Output the (x, y) coordinate of the center of the cell containing the given text.  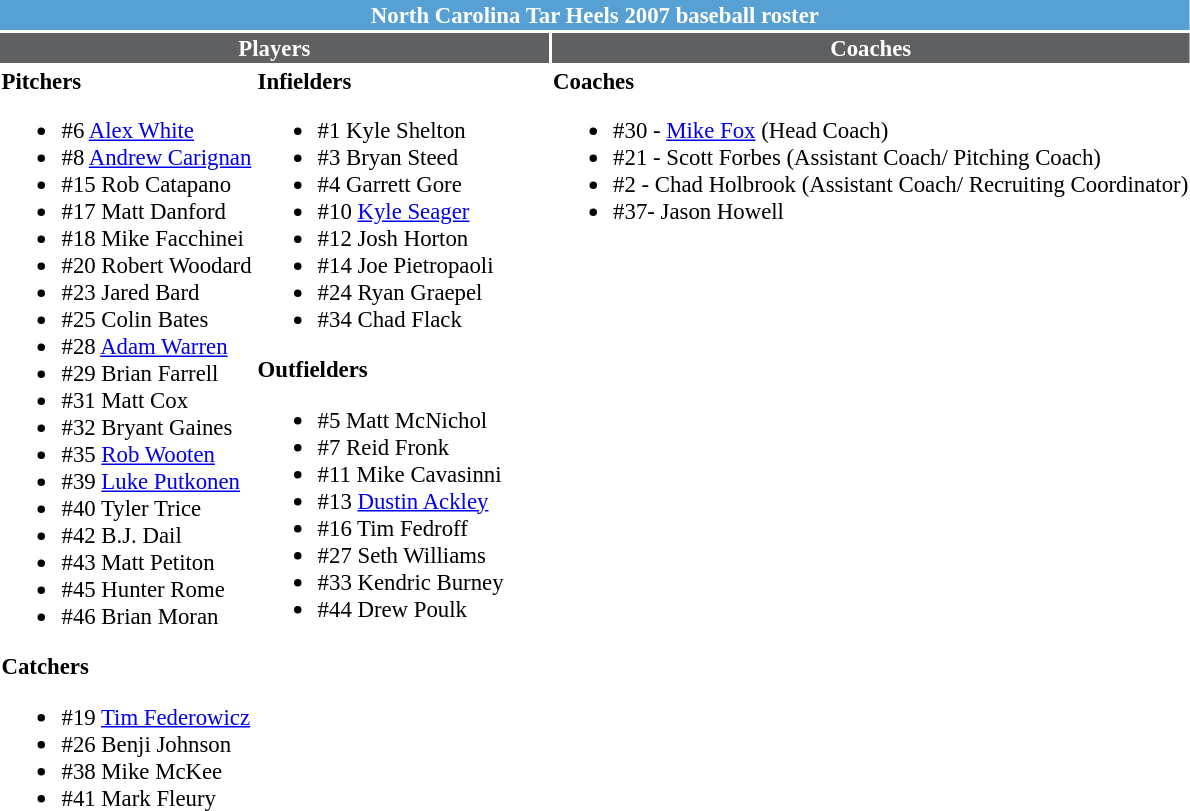
Coaches (871, 48)
Players (274, 48)
North Carolina Tar Heels 2007 baseball roster (595, 15)
